Search for the cell housing the specified text and yield its (X, Y) center coordinate. 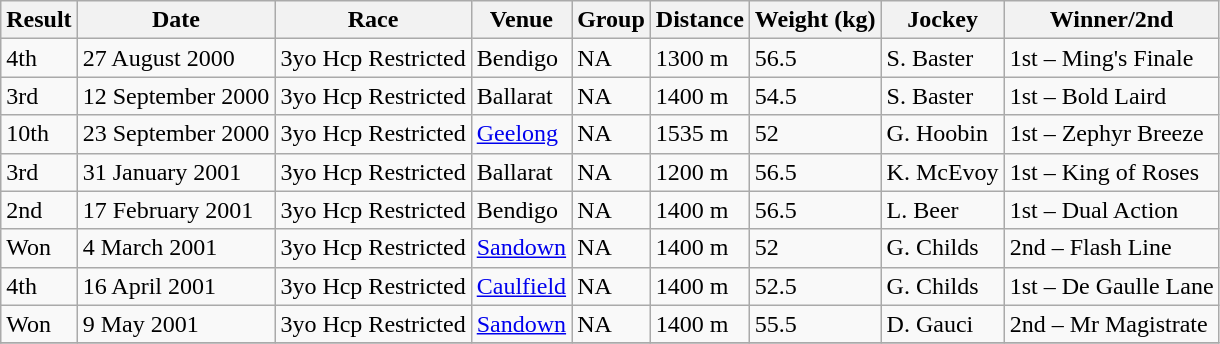
Result (39, 20)
1535 m (700, 134)
Race (373, 20)
23 September 2000 (176, 134)
55.5 (815, 324)
52.5 (815, 286)
1st – De Gaulle Lane (1112, 286)
1st – Bold Laird (1112, 96)
Weight (kg) (815, 20)
1200 m (700, 172)
Winner/2nd (1112, 20)
10th (39, 134)
Jockey (942, 20)
1st – Zephyr Breeze (1112, 134)
27 August 2000 (176, 58)
Geelong (521, 134)
Caulfield (521, 286)
1st – Dual Action (1112, 210)
12 September 2000 (176, 96)
4 March 2001 (176, 248)
2nd – Mr Magistrate (1112, 324)
Group (612, 20)
Date (176, 20)
K. McEvoy (942, 172)
1300 m (700, 58)
54.5 (815, 96)
D. Gauci (942, 324)
2nd (39, 210)
2nd – Flash Line (1112, 248)
31 January 2001 (176, 172)
9 May 2001 (176, 324)
16 April 2001 (176, 286)
Distance (700, 20)
1st – Ming's Finale (1112, 58)
G. Hoobin (942, 134)
Venue (521, 20)
L. Beer (942, 210)
1st – King of Roses (1112, 172)
17 February 2001 (176, 210)
